Return (x, y) of the center of cell containing provided text 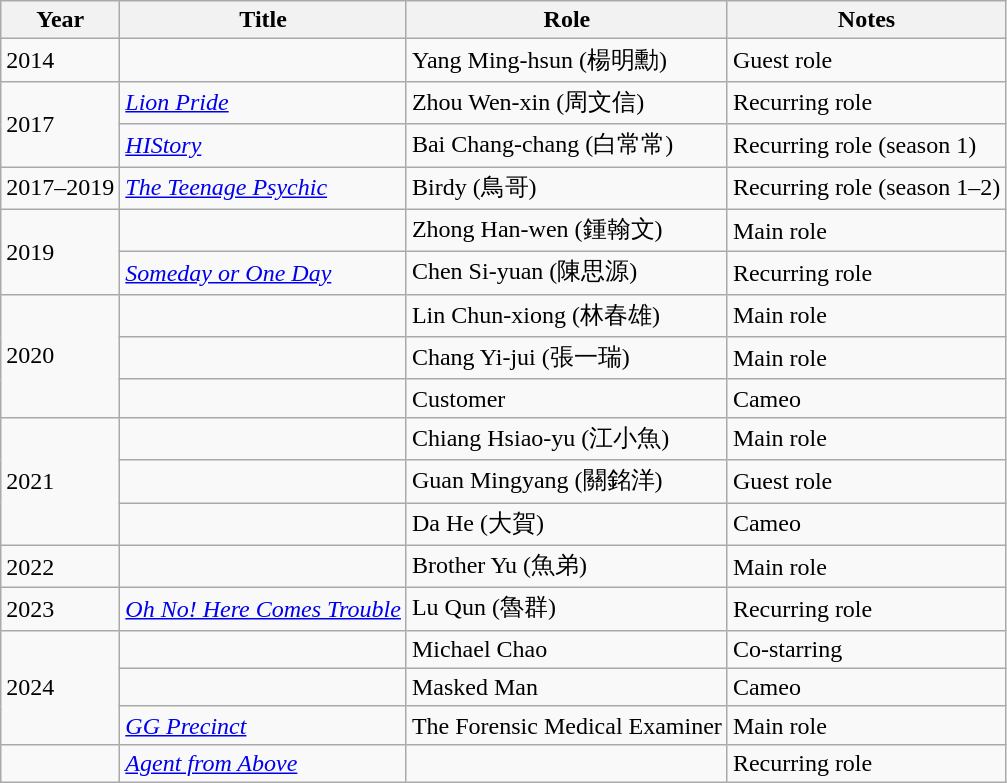
HIStory (264, 146)
Someday or One Day (264, 274)
2022 (60, 566)
The Forensic Medical Examiner (566, 725)
Agent from Above (264, 763)
Masked Man (566, 687)
Birdy (鳥哥) (566, 188)
2017 (60, 124)
GG Precinct (264, 725)
Bai Chang-chang (白常常) (566, 146)
Recurring role (season 1) (866, 146)
Co-starring (866, 649)
Notes (866, 20)
Zhong Han-wen (鍾翰文) (566, 230)
Zhou Wen-xin (周文信) (566, 102)
2017–2019 (60, 188)
Yang Ming-hsun (楊明勳) (566, 60)
Lion Pride (264, 102)
2019 (60, 252)
Year (60, 20)
2021 (60, 481)
The Teenage Psychic (264, 188)
Chiang Hsiao-yu (江小魚) (566, 438)
2020 (60, 356)
Recurring role (season 1–2) (866, 188)
Lu Qun (魯群) (566, 610)
Guan Mingyang (關銘洋) (566, 482)
Role (566, 20)
Title (264, 20)
Oh No! Here Comes Trouble (264, 610)
Da He (大賀) (566, 524)
Brother Yu (魚弟) (566, 566)
Lin Chun-xiong (林春雄) (566, 316)
2014 (60, 60)
2024 (60, 687)
Customer (566, 398)
2023 (60, 610)
Chen Si-yuan (陳思源) (566, 274)
Chang Yi-jui (張一瑞) (566, 358)
Michael Chao (566, 649)
